Search for the cell housing the specified text and yield its (x, y) center coordinate. 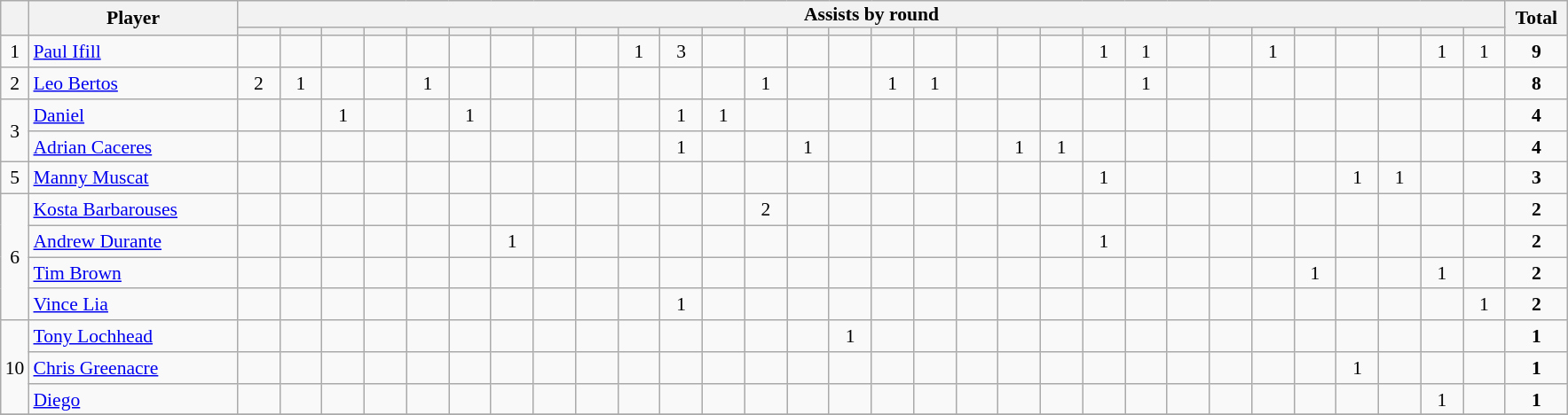
Paul Ifill (133, 52)
Manny Muscat (133, 178)
9 (1536, 52)
Adrian Caceres (133, 147)
8 (1536, 83)
Player (133, 19)
Tim Brown (133, 273)
Vince Lia (133, 305)
Assists by round (871, 14)
10 (15, 367)
5 (15, 178)
6 (15, 257)
Andrew Durante (133, 242)
Kosta Barbarouses (133, 210)
Chris Greenacre (133, 368)
Tony Lochhead (133, 336)
Leo Bertos (133, 83)
Daniel (133, 115)
Total (1536, 19)
